Return [x, y] of the center of cell containing provided text 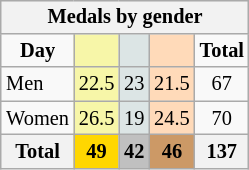
Women [38, 118]
67 [222, 84]
70 [222, 118]
21.5 [172, 84]
19 [134, 118]
22.5 [96, 84]
24.5 [172, 118]
46 [172, 152]
Day [38, 51]
49 [96, 152]
Men [38, 84]
23 [134, 84]
Medals by gender [125, 17]
42 [134, 152]
26.5 [96, 118]
137 [222, 152]
